From the cell containing the given text, extract its center point as [x, y] coordinate. 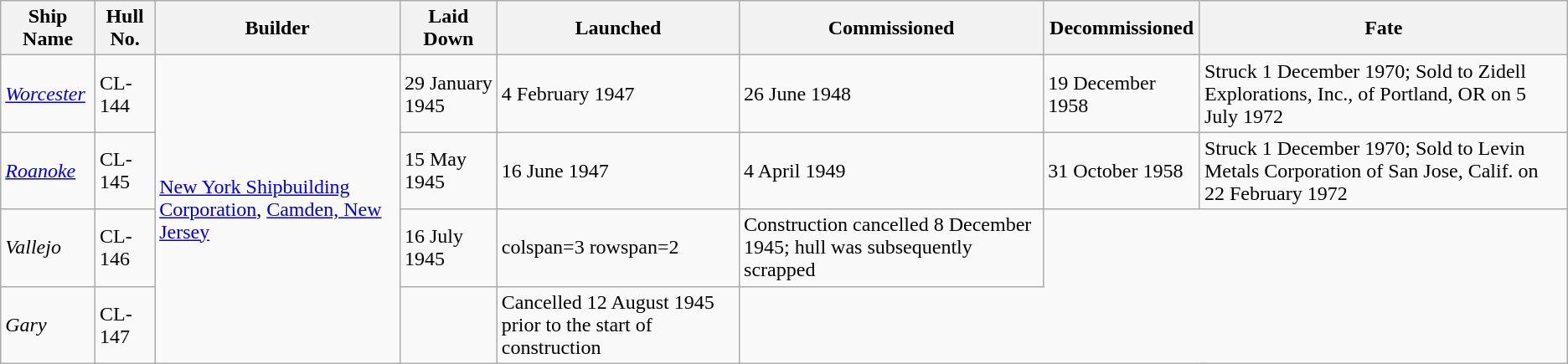
Construction cancelled 8 December 1945; hull was subsequently scrapped [891, 248]
Decommissioned [1122, 28]
Vallejo [49, 248]
Commissioned [891, 28]
CL-145 [124, 171]
Fate [1384, 28]
Worcester [49, 94]
4 February 1947 [618, 94]
Ship Name [49, 28]
Gary [49, 325]
26 June 1948 [891, 94]
Struck 1 December 1970; Sold to Levin Metals Corporation of San Jose, Calif. on 22 February 1972 [1384, 171]
29 January 1945 [448, 94]
19 December 1958 [1122, 94]
CL-146 [124, 248]
Struck 1 December 1970; Sold to Zidell Explorations, Inc., of Portland, OR on 5 July 1972 [1384, 94]
CL-147 [124, 325]
colspan=3 rowspan=2 [618, 248]
Cancelled 12 August 1945 prior to the start of construction [618, 325]
Builder [278, 28]
Launched [618, 28]
CL-144 [124, 94]
16 July 1945 [448, 248]
4 April 1949 [891, 171]
New York Shipbuilding Corporation, Camden, New Jersey [278, 209]
Roanoke [49, 171]
Laid Down [448, 28]
16 June 1947 [618, 171]
31 October 1958 [1122, 171]
Hull No. [124, 28]
15 May 1945 [448, 171]
